Locate the cell with the specified text and output its [X, Y] center coordinate. 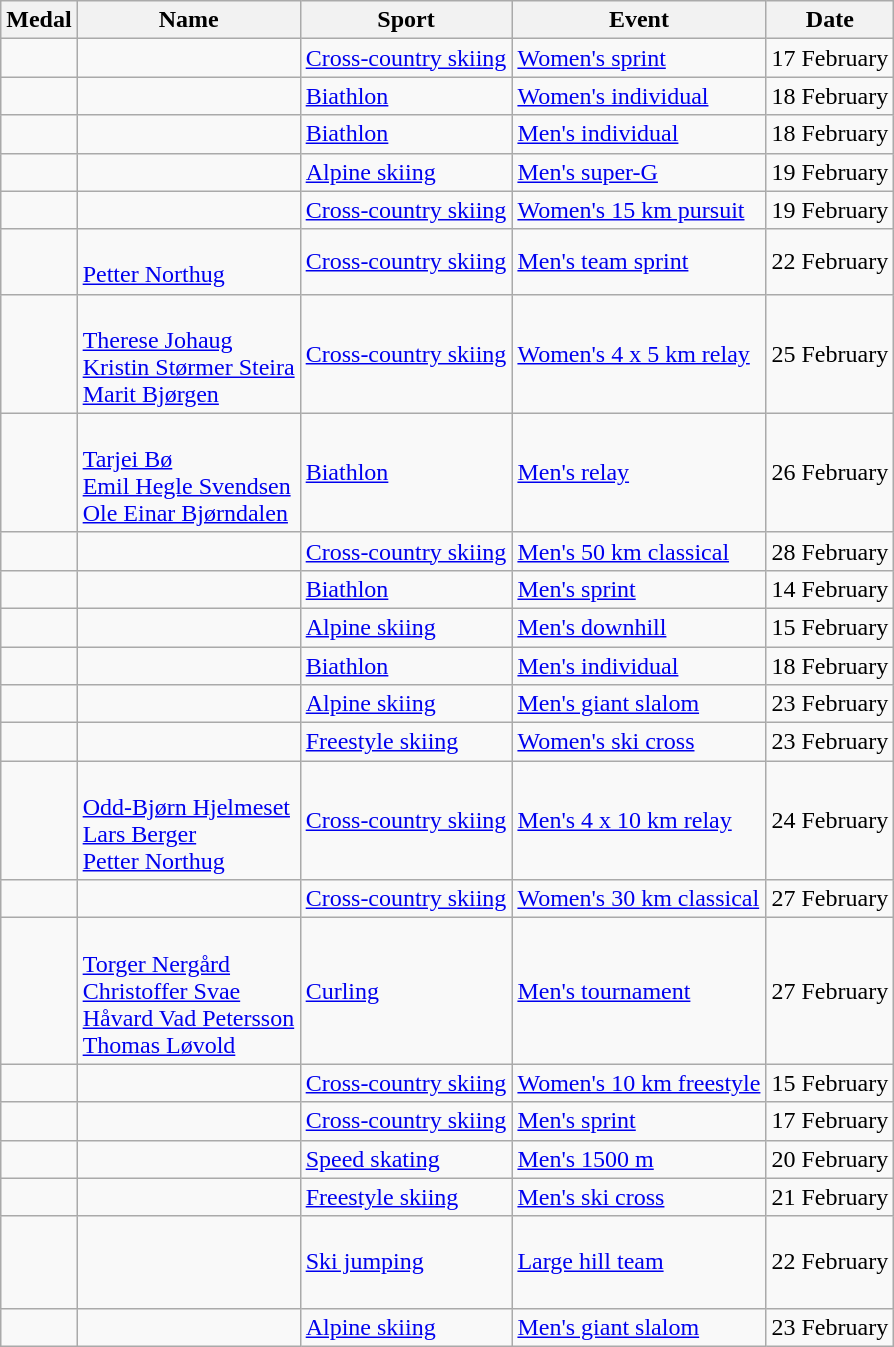
Men's relay [639, 472]
Women's individual [639, 96]
Medal [39, 20]
Speed skating [406, 1159]
Curling [406, 991]
Men's super-G [639, 172]
25 February [830, 354]
Men's 1500 m [639, 1159]
Date [830, 20]
Large hill team [639, 1262]
Men's 4 x 10 km relay [639, 820]
Event [639, 20]
Women's ski cross [639, 742]
Men's tournament [639, 991]
14 February [830, 589]
Men's 50 km classical [639, 551]
Men's downhill [639, 627]
Torger NergårdChristoffer SvaeHåvard Vad PeterssonThomas Løvold [188, 991]
Odd-Bjørn HjelmesetLars BergerPetter Northug [188, 820]
Men's team sprint [639, 262]
26 February [830, 472]
20 February [830, 1159]
Tarjei BøEmil Hegle SvendsenOle Einar Bjørndalen [188, 472]
24 February [830, 820]
Women's 15 km pursuit [639, 210]
28 February [830, 551]
Petter Northug [188, 262]
Women's sprint [639, 58]
Women's 30 km classical [639, 899]
Women's 10 km freestyle [639, 1083]
21 February [830, 1197]
Name [188, 20]
Ski jumping [406, 1262]
Sport [406, 20]
Therese JohaugKristin Størmer SteiraMarit Bjørgen [188, 354]
Women's 4 x 5 km relay [639, 354]
Men's ski cross [639, 1197]
